Provide the [x, y] coordinate of the cell's center where the given text is located.  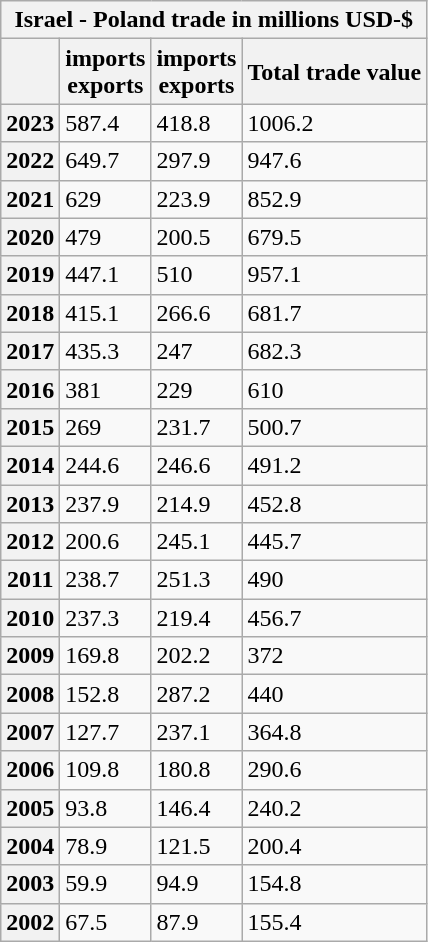
67.5 [106, 922]
479 [106, 237]
2020 [30, 237]
372 [334, 656]
2017 [30, 351]
Israel - Poland trade in millions USD-$ [214, 20]
152.8 [106, 694]
180.8 [196, 770]
418.8 [196, 123]
2014 [30, 465]
2006 [30, 770]
852.9 [334, 199]
2010 [30, 618]
109.8 [106, 770]
2016 [30, 389]
679.5 [334, 237]
947.6 [334, 161]
200.5 [196, 237]
510 [196, 275]
245.1 [196, 542]
287.2 [196, 694]
214.9 [196, 503]
2023 [30, 123]
2002 [30, 922]
2018 [30, 313]
237.9 [106, 503]
649.7 [106, 161]
381 [106, 389]
2022 [30, 161]
223.9 [196, 199]
2008 [30, 694]
490 [334, 580]
456.7 [334, 618]
169.8 [106, 656]
2015 [30, 427]
2011 [30, 580]
297.9 [196, 161]
2012 [30, 542]
146.4 [196, 808]
155.4 [334, 922]
500.7 [334, 427]
364.8 [334, 732]
202.2 [196, 656]
435.3 [106, 351]
629 [106, 199]
229 [196, 389]
681.7 [334, 313]
200.4 [334, 846]
87.9 [196, 922]
247 [196, 351]
2021 [30, 199]
219.4 [196, 618]
269 [106, 427]
2013 [30, 503]
78.9 [106, 846]
491.2 [334, 465]
237.3 [106, 618]
266.6 [196, 313]
290.6 [334, 770]
121.5 [196, 846]
231.7 [196, 427]
447.1 [106, 275]
415.1 [106, 313]
452.8 [334, 503]
957.1 [334, 275]
2007 [30, 732]
246.6 [196, 465]
240.2 [334, 808]
610 [334, 389]
127.7 [106, 732]
2009 [30, 656]
93.8 [106, 808]
251.3 [196, 580]
587.4 [106, 123]
200.6 [106, 542]
2003 [30, 884]
Total trade value [334, 72]
2005 [30, 808]
2004 [30, 846]
445.7 [334, 542]
237.1 [196, 732]
1006.2 [334, 123]
154.8 [334, 884]
682.3 [334, 351]
244.6 [106, 465]
2019 [30, 275]
440 [334, 694]
59.9 [106, 884]
94.9 [196, 884]
238.7 [106, 580]
